Return the [x, y] coordinate for the center point of the cell that contains the specified text.  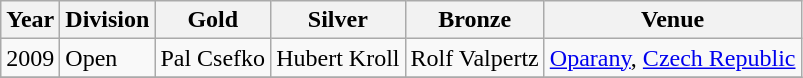
Division [108, 20]
Venue [672, 20]
Gold [213, 20]
Silver [338, 20]
Oparany, Czech Republic [672, 58]
Rolf Valpertz [474, 58]
Bronze [474, 20]
Hubert Kroll [338, 58]
2009 [30, 58]
Pal Csefko [213, 58]
Open [108, 58]
Year [30, 20]
